Scan for the cell matching the given text and deliver its [x, y] coordinate at center. 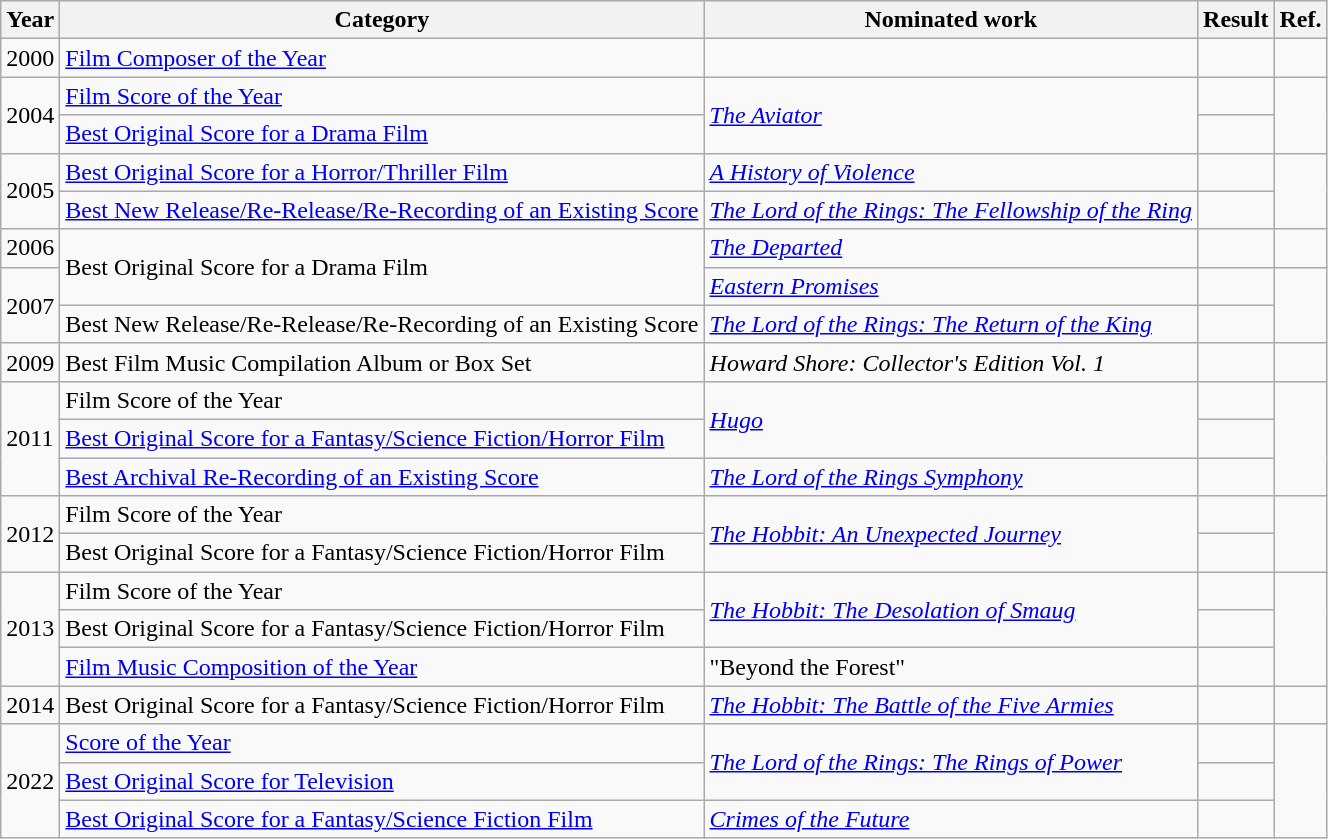
2006 [30, 248]
The Departed [951, 248]
2007 [30, 305]
Crimes of the Future [951, 819]
Best Original Score for a Fantasy/Science Fiction Film [382, 819]
Category [382, 20]
2012 [30, 534]
Score of the Year [382, 743]
Year [30, 20]
Best Original Score for Television [382, 781]
2013 [30, 629]
2014 [30, 705]
The Lord of the Rings: The Return of the King [951, 324]
Howard Shore: Collector's Edition Vol. 1 [951, 362]
2022 [30, 781]
2005 [30, 191]
Result [1236, 20]
Nominated work [951, 20]
2000 [30, 58]
Best Film Music Compilation Album or Box Set [382, 362]
2004 [30, 115]
2011 [30, 438]
The Lord of the Rings: The Rings of Power [951, 762]
The Hobbit: The Battle of the Five Armies [951, 705]
Best Original Score for a Horror/Thriller Film [382, 172]
The Aviator [951, 115]
Hugo [951, 419]
"Beyond the Forest" [951, 667]
Eastern Promises [951, 286]
Best Archival Re-Recording of an Existing Score [382, 477]
The Hobbit: The Desolation of Smaug [951, 610]
A History of Violence [951, 172]
Ref. [1300, 20]
The Hobbit: An Unexpected Journey [951, 534]
The Lord of the Rings: The Fellowship of the Ring [951, 210]
2009 [30, 362]
The Lord of the Rings Symphony [951, 477]
Film Composer of the Year [382, 58]
Film Music Composition of the Year [382, 667]
